Locate the cell with the specified text and output its (X, Y) center coordinate. 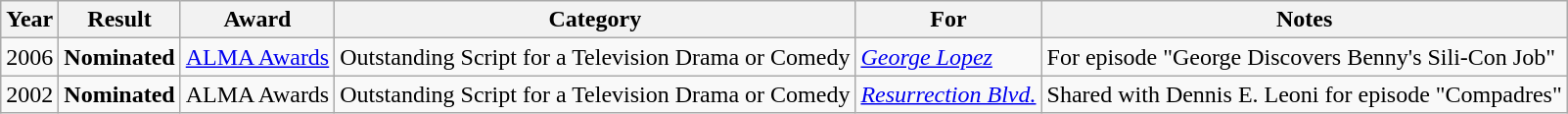
For (948, 20)
2006 (29, 57)
For episode "George Discovers Benny's Sili-Con Job" (1304, 57)
Notes (1304, 20)
Award (257, 20)
George Lopez (948, 57)
Shared with Dennis E. Leoni for episode "Compadres" (1304, 94)
Result (119, 20)
Category (595, 20)
Year (29, 20)
Resurrection Blvd. (948, 94)
2002 (29, 94)
